Locate the cell with the specified text and output its [x, y] center coordinate. 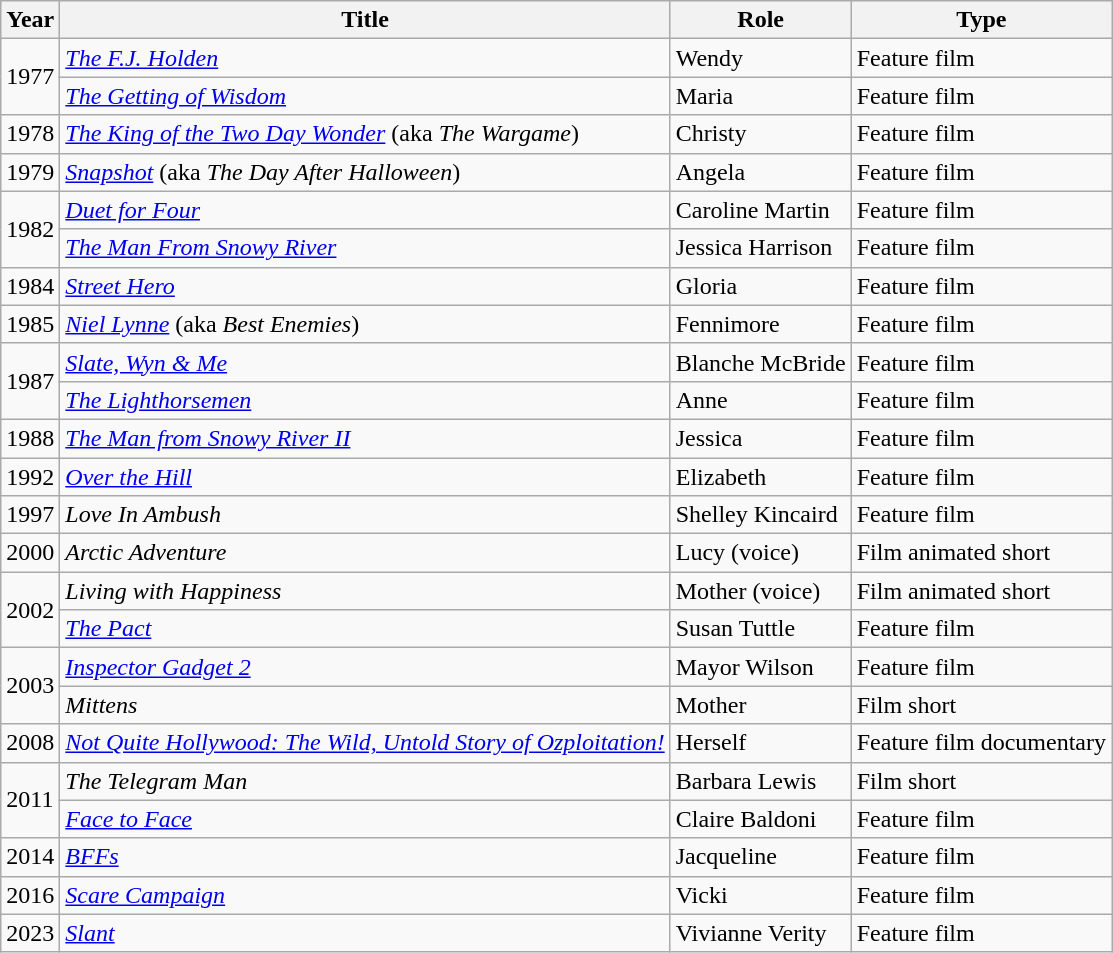
Niel Lynne (aka Best Enemies) [365, 324]
Vicki [760, 895]
Jessica [760, 438]
2023 [30, 933]
Jacqueline [760, 857]
1977 [30, 77]
The F.J. Holden [365, 58]
Snapshot (aka The Day After Halloween) [365, 172]
Mother [760, 705]
The King of the Two Day Wonder (aka The Wargame) [365, 134]
Gloria [760, 286]
Slant [365, 933]
Title [365, 20]
1982 [30, 229]
Elizabeth [760, 477]
Mittens [365, 705]
1984 [30, 286]
2011 [30, 800]
Herself [760, 743]
Shelley Kincaird [760, 515]
1987 [30, 381]
Mother (voice) [760, 591]
2000 [30, 553]
Living with Happiness [365, 591]
Type [981, 20]
Claire Baldoni [760, 819]
2002 [30, 610]
Not Quite Hollywood: The Wild, Untold Story of Ozploitation! [365, 743]
Fennimore [760, 324]
Barbara Lewis [760, 781]
Susan Tuttle [760, 629]
Duet for Four [365, 210]
Role [760, 20]
Wendy [760, 58]
Blanche McBride [760, 362]
Mayor Wilson [760, 667]
Scare Campaign [365, 895]
1978 [30, 134]
Arctic Adventure [365, 553]
The Pact [365, 629]
2003 [30, 686]
1992 [30, 477]
Feature film documentary [981, 743]
Maria [760, 96]
Face to Face [365, 819]
1979 [30, 172]
The Man From Snowy River [365, 248]
1985 [30, 324]
The Man from Snowy River II [365, 438]
Lucy (voice) [760, 553]
2016 [30, 895]
1988 [30, 438]
Christy [760, 134]
Love In Ambush [365, 515]
Inspector Gadget 2 [365, 667]
Year [30, 20]
Over the Hill [365, 477]
1997 [30, 515]
Slate, Wyn & Me [365, 362]
Vivianne Verity [760, 933]
The Telegram Man [365, 781]
2008 [30, 743]
The Getting of Wisdom [365, 96]
The Lighthorsemen [365, 400]
Anne [760, 400]
Street Hero [365, 286]
Jessica Harrison [760, 248]
2014 [30, 857]
BFFs [365, 857]
Caroline Martin [760, 210]
Angela [760, 172]
